Identify which cell holds the provided text, then report its (X, Y) central coordinate. 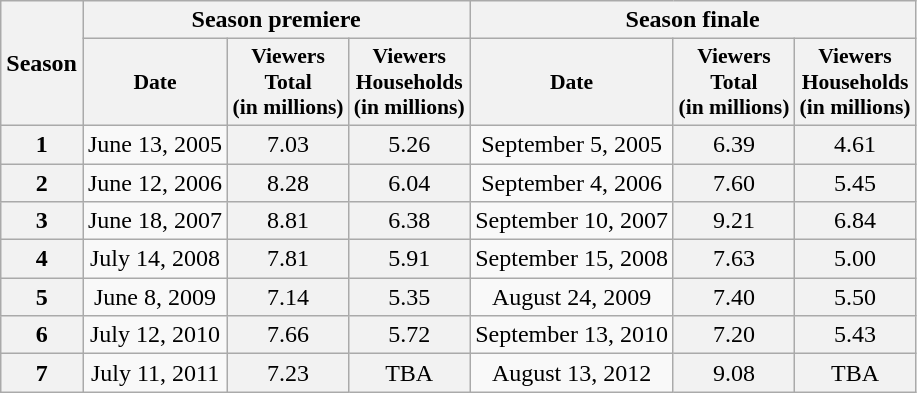
September 5, 2005 (572, 144)
6.39 (734, 144)
August 24, 2009 (572, 297)
7.66 (288, 335)
5.91 (410, 259)
7.60 (734, 183)
Season finale (693, 20)
June 8, 2009 (154, 297)
July 12, 2010 (154, 335)
7.03 (288, 144)
June 13, 2005 (154, 144)
5.35 (410, 297)
5 (42, 297)
September 13, 2010 (572, 335)
7.81 (288, 259)
August 13, 2012 (572, 373)
September 10, 2007 (572, 221)
September 4, 2006 (572, 183)
2 (42, 183)
7.63 (734, 259)
6.38 (410, 221)
9.21 (734, 221)
4.61 (854, 144)
June 12, 2006 (154, 183)
July 11, 2011 (154, 373)
Season premiere (276, 20)
Season (42, 64)
8.81 (288, 221)
5.45 (854, 183)
5.72 (410, 335)
July 14, 2008 (154, 259)
3 (42, 221)
9.08 (734, 373)
7.23 (288, 373)
June 18, 2007 (154, 221)
7 (42, 373)
5.43 (854, 335)
5.00 (854, 259)
5.50 (854, 297)
September 15, 2008 (572, 259)
1 (42, 144)
8.28 (288, 183)
6 (42, 335)
5.26 (410, 144)
7.20 (734, 335)
6.04 (410, 183)
4 (42, 259)
7.40 (734, 297)
6.84 (854, 221)
7.14 (288, 297)
